Search for the cell housing the specified text and yield its (X, Y) center coordinate. 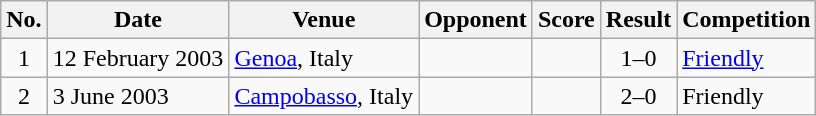
Result (638, 20)
No. (24, 20)
Campobasso, Italy (324, 96)
Date (138, 20)
1–0 (638, 58)
Genoa, Italy (324, 58)
2–0 (638, 96)
Competition (746, 20)
3 June 2003 (138, 96)
12 February 2003 (138, 58)
Score (566, 20)
Venue (324, 20)
Opponent (476, 20)
2 (24, 96)
1 (24, 58)
